Return [x, y] of the center of cell containing provided text 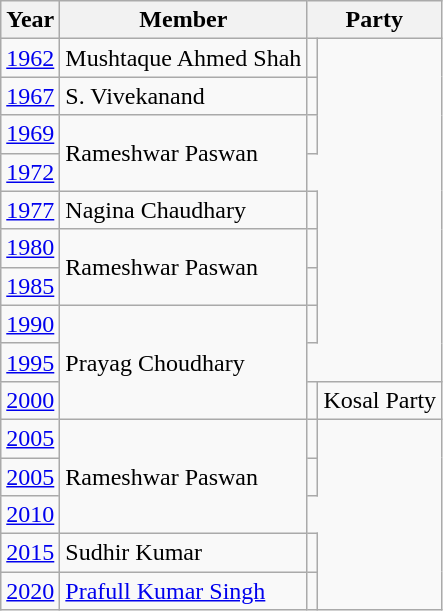
Nagina Chaudhary [184, 210]
Mushtaque Ahmed Shah [184, 58]
1990 [30, 324]
1972 [30, 172]
S. Vivekanand [184, 96]
Kosal Party [380, 400]
2000 [30, 400]
Sudhir Kumar [184, 553]
1980 [30, 248]
1969 [30, 134]
1977 [30, 210]
Member [184, 20]
Year [30, 20]
Party [374, 20]
Prayag Choudhary [184, 362]
1962 [30, 58]
1985 [30, 286]
Prafull Kumar Singh [184, 591]
1995 [30, 362]
1967 [30, 96]
2010 [30, 515]
2015 [30, 553]
2020 [30, 591]
